Provide the (x, y) coordinate of the cell's center where the given text is located.  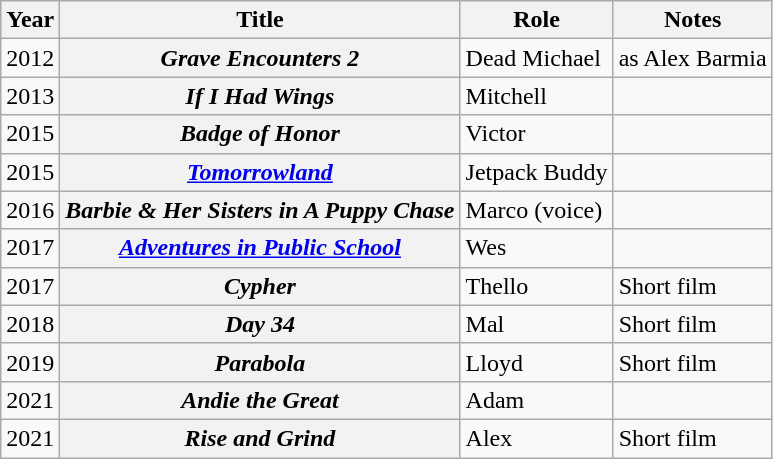
Marco (voice) (536, 210)
Adam (536, 400)
Grave Encounters 2 (260, 58)
Cypher (260, 286)
Wes (536, 248)
Mitchell (536, 96)
Title (260, 20)
Year (30, 20)
If I Had Wings (260, 96)
Tomorrowland (260, 172)
2013 (30, 96)
Lloyd (536, 362)
Mal (536, 324)
Notes (692, 20)
Andie the Great (260, 400)
2019 (30, 362)
2012 (30, 58)
Day 34 (260, 324)
Adventures in Public School (260, 248)
as Alex Barmia (692, 58)
Dead Michael (536, 58)
2018 (30, 324)
Thello (536, 286)
Jetpack Buddy (536, 172)
2016 (30, 210)
Barbie & Her Sisters in A Puppy Chase (260, 210)
Victor (536, 134)
Rise and Grind (260, 438)
Parabola (260, 362)
Badge of Honor (260, 134)
Role (536, 20)
Alex (536, 438)
